Scan for the cell matching the given text and deliver its (x, y) coordinate at center. 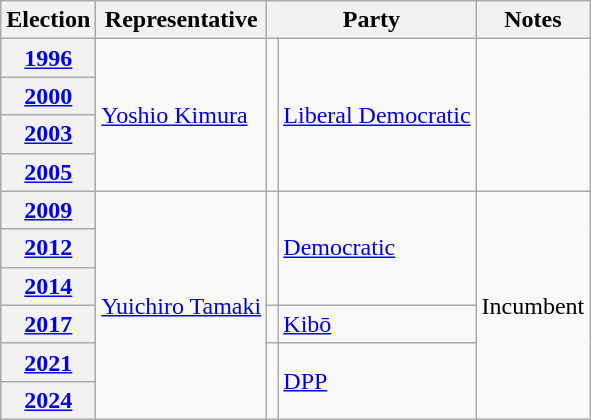
2012 (48, 248)
Election (48, 20)
2009 (48, 210)
Party (372, 20)
Incumbent (533, 305)
Kibō (377, 324)
2024 (48, 400)
2021 (48, 362)
DPP (377, 381)
2017 (48, 324)
1996 (48, 58)
Representative (182, 20)
Yuichiro Tamaki (182, 305)
2005 (48, 172)
2014 (48, 286)
2000 (48, 96)
Democratic (377, 248)
Liberal Democratic (377, 115)
Notes (533, 20)
Yoshio Kimura (182, 115)
2003 (48, 134)
